Locate the cell with the specified text and output its [X, Y] center coordinate. 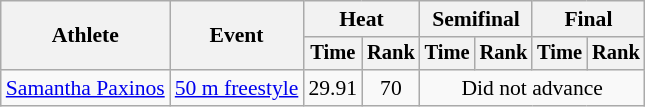
Final [588, 19]
Samantha Paxinos [86, 88]
Did not advance [532, 88]
50 m freestyle [237, 88]
Semifinal [476, 19]
Heat [361, 19]
70 [391, 88]
Event [237, 36]
29.91 [332, 88]
Athlete [86, 36]
